Return the (X, Y) coordinate for the center point of the cell that contains the specified text.  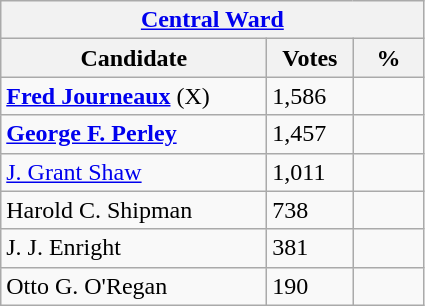
% (388, 58)
Harold C. Shipman (134, 210)
1,457 (310, 134)
Otto G. O'Regan (134, 286)
190 (310, 286)
J. Grant Shaw (134, 172)
J. J. Enright (134, 248)
1,586 (310, 96)
381 (310, 248)
George F. Perley (134, 134)
Fred Journeaux (X) (134, 96)
Votes (310, 58)
Candidate (134, 58)
738 (310, 210)
1,011 (310, 172)
Central Ward (212, 20)
